Capture the cell that displays the provided text and extract its [x, y] central coordinate. 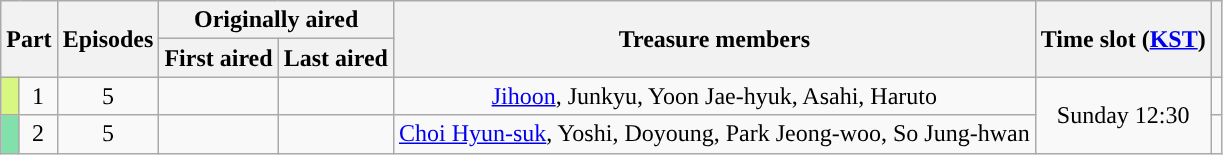
First aired [218, 58]
Time slot (KST) [1123, 39]
Treasure members [714, 39]
Sunday 12:30 [1123, 115]
Part [29, 39]
Episodes [108, 39]
1 [38, 96]
Jihoon, Junkyu, Yoon Jae-hyuk, Asahi, Haruto [714, 96]
2 [38, 134]
Originally aired [276, 20]
Choi Hyun-suk, Yoshi, Doyoung, Park Jeong-woo, So Jung-hwan [714, 134]
Last aired [336, 58]
